For the text-containing cell, return its midpoint in (X, Y) coordinate format. 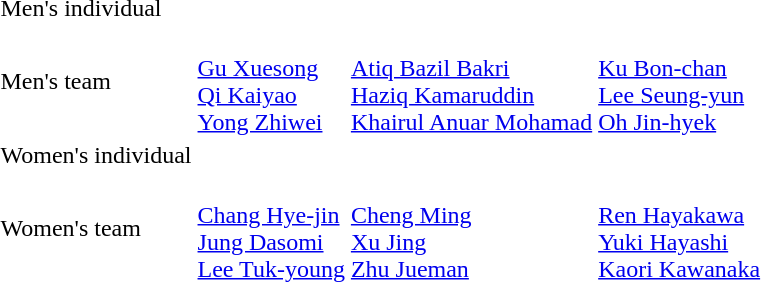
Atiq Bazil BakriHaziq KamaruddinKhairul Anuar Mohamad (471, 82)
Gu XuesongQi KaiyaoYong Zhiwei (271, 82)
